Identify which cell holds the provided text, then report its (x, y) central coordinate. 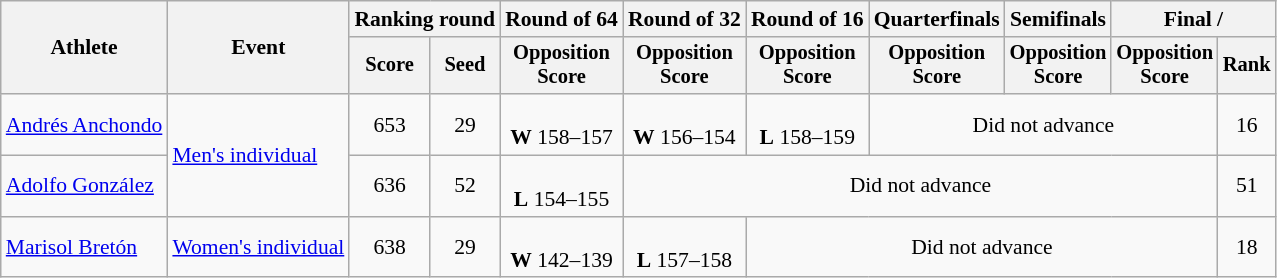
Semifinals (1058, 19)
Round of 64 (562, 19)
L 157–158 (684, 248)
52 (465, 186)
Marisol Bretón (84, 248)
16 (1247, 124)
Men's individual (258, 155)
Round of 16 (808, 19)
18 (1247, 248)
Quarterfinals (937, 19)
Adolfo González (84, 186)
Round of 32 (684, 19)
Andrés Anchondo (84, 124)
Athlete (84, 48)
W 158–157 (562, 124)
653 (390, 124)
638 (390, 248)
Rank (1247, 66)
W 142–139 (562, 248)
Event (258, 48)
636 (390, 186)
Final / (1193, 19)
Score (390, 66)
L 158–159 (808, 124)
Ranking round (424, 19)
Seed (465, 66)
L 154–155 (562, 186)
Women's individual (258, 248)
51 (1247, 186)
W 156–154 (684, 124)
